Return [X, Y] of the center of cell containing provided text 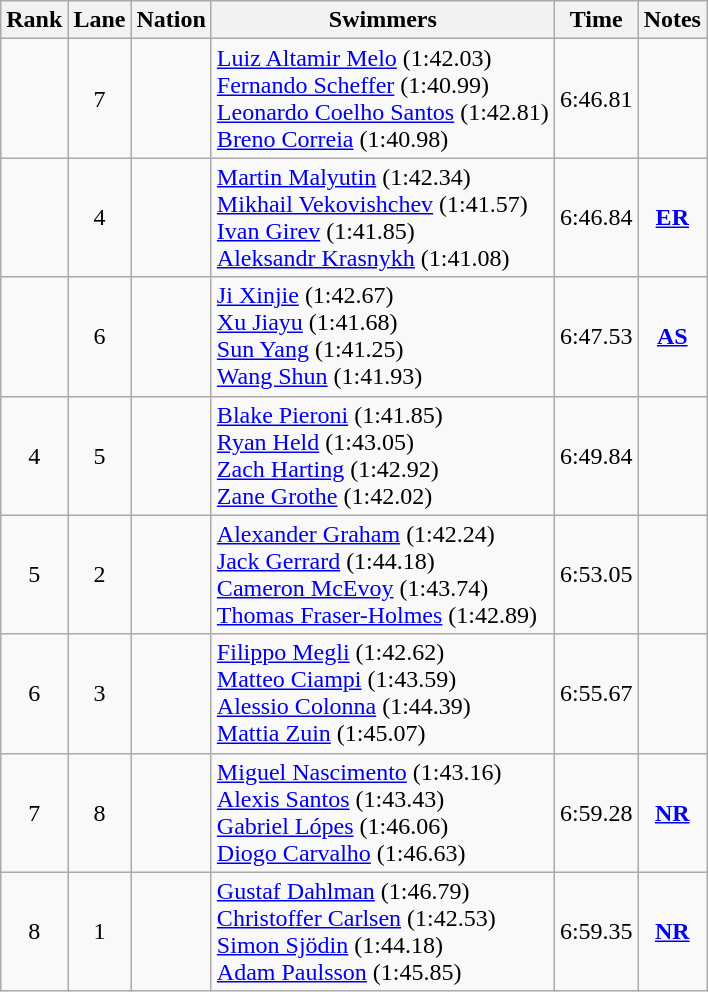
6:59.35 [596, 932]
Blake Pieroni (1:41.85)Ryan Held (1:43.05)Zach Harting (1:42.92)Zane Grothe (1:42.02) [382, 456]
Notes [672, 20]
6:53.05 [596, 574]
1 [100, 932]
Nation [171, 20]
ER [672, 218]
Gustaf Dahlman (1:46.79)Christoffer Carlsen (1:42.53)Simon Sjödin (1:44.18)Adam Paulsson (1:45.85) [382, 932]
6:47.53 [596, 336]
Miguel Nascimento (1:43.16)Alexis Santos (1:43.43)Gabriel Lópes (1:46.06)Diogo Carvalho (1:46.63) [382, 812]
AS [672, 336]
Alexander Graham (1:42.24)Jack Gerrard (1:44.18)Cameron McEvoy (1:43.74)Thomas Fraser-Holmes (1:42.89) [382, 574]
6:46.81 [596, 98]
Ji Xinjie (1:42.67)Xu Jiayu (1:41.68)Sun Yang (1:41.25)Wang Shun (1:41.93) [382, 336]
Time [596, 20]
Rank [34, 20]
6:46.84 [596, 218]
Swimmers [382, 20]
Filippo Megli (1:42.62)Matteo Ciampi (1:43.59)Alessio Colonna (1:44.39)Mattia Zuin (1:45.07) [382, 694]
6:59.28 [596, 812]
3 [100, 694]
6:49.84 [596, 456]
2 [100, 574]
6:55.67 [596, 694]
Martin Malyutin (1:42.34)Mikhail Vekovishchev (1:41.57)Ivan Girev (1:41.85)Aleksandr Krasnykh (1:41.08) [382, 218]
Luiz Altamir Melo (1:42.03)Fernando Scheffer (1:40.99)Leonardo Coelho Santos (1:42.81)Breno Correia (1:40.98) [382, 98]
Lane [100, 20]
